Capture the cell that displays the provided text and extract its [x, y] central coordinate. 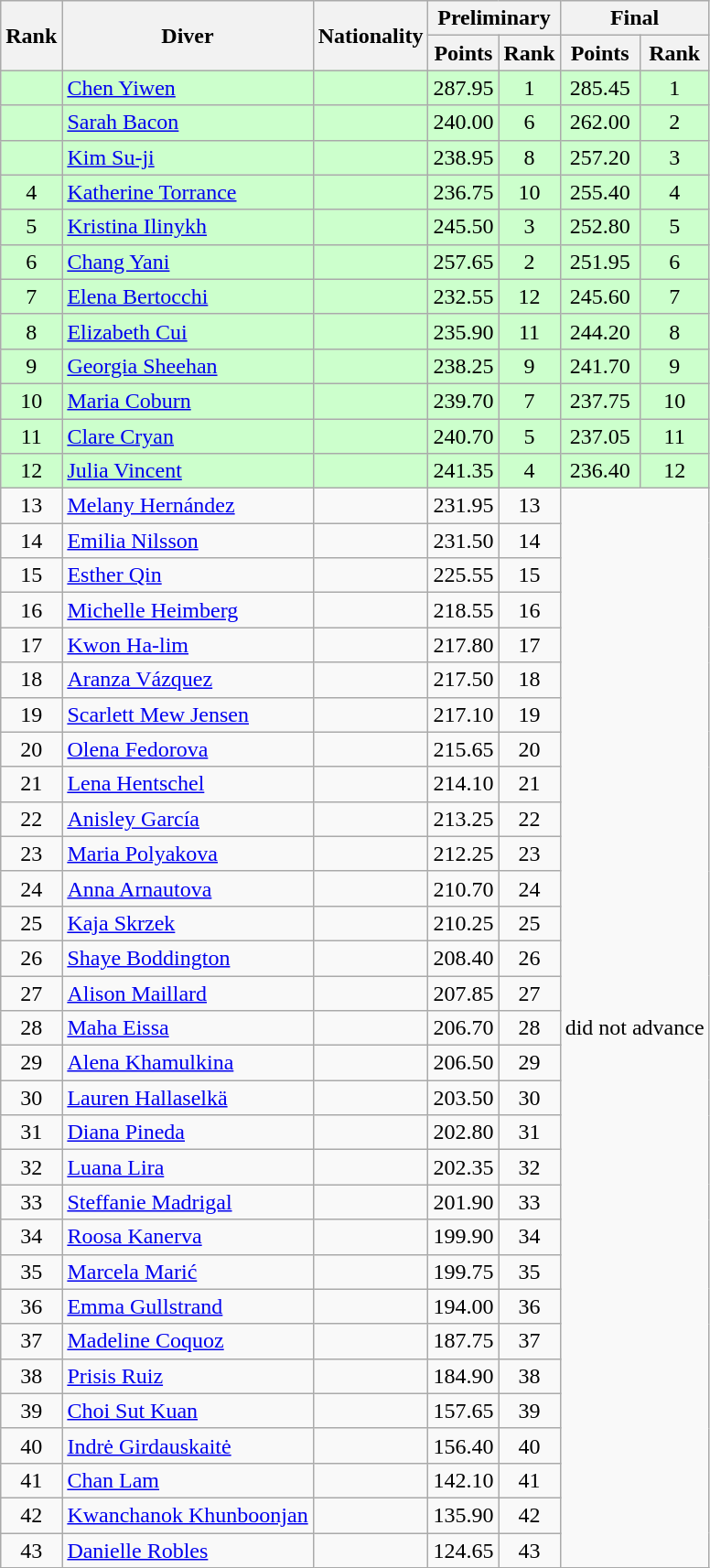
232.55 [463, 296]
Kwon Ha-lim [188, 645]
did not advance [635, 1028]
225.55 [463, 575]
Georgia Sheehan [188, 366]
Elizabeth Cui [188, 331]
231.95 [463, 506]
Maria Polyakova [188, 854]
240.00 [463, 123]
Preliminary [494, 18]
184.90 [463, 1376]
Shaye Boddington [188, 958]
194.00 [463, 1306]
285.45 [600, 88]
210.25 [463, 923]
257.65 [463, 262]
238.25 [463, 366]
Julia Vincent [188, 471]
Roosa Kanerva [188, 1237]
142.10 [463, 1480]
Chan Lam [188, 1480]
Katherine Torrance [188, 192]
217.80 [463, 645]
236.40 [600, 471]
212.25 [463, 854]
Melany Hernández [188, 506]
215.65 [463, 749]
Madeline Coquoz [188, 1341]
217.10 [463, 714]
135.90 [463, 1515]
Elena Bertocchi [188, 296]
241.70 [600, 366]
Emilia Nilsson [188, 541]
208.40 [463, 958]
262.00 [600, 123]
210.70 [463, 888]
241.35 [463, 471]
Steffanie Madrigal [188, 1202]
217.50 [463, 680]
Indrė Girdauskaitė [188, 1445]
Lena Hentschel [188, 784]
199.90 [463, 1237]
287.95 [463, 88]
Prisis Ruiz [188, 1376]
240.70 [463, 436]
Alena Khamulkina [188, 1063]
237.75 [600, 401]
213.25 [463, 819]
Luana Lira [188, 1167]
257.20 [600, 157]
124.65 [463, 1551]
Kristina Ilinykh [188, 227]
251.95 [600, 262]
244.20 [600, 331]
245.50 [463, 227]
231.50 [463, 541]
Sarah Bacon [188, 123]
Diana Pineda [188, 1133]
Lauren Hallaselkä [188, 1098]
Esther Qin [188, 575]
Chang Yani [188, 262]
Kwanchanok Khunboonjan [188, 1515]
Anna Arnautova [188, 888]
Marcela Marić [188, 1272]
Kim Su-ji [188, 157]
203.50 [463, 1098]
Danielle Robles [188, 1551]
239.70 [463, 401]
187.75 [463, 1341]
Anisley García [188, 819]
156.40 [463, 1445]
218.55 [463, 610]
206.70 [463, 1028]
157.65 [463, 1411]
Michelle Heimberg [188, 610]
238.95 [463, 157]
235.90 [463, 331]
237.05 [600, 436]
Maria Coburn [188, 401]
Aranza Vázquez [188, 680]
Choi Sut Kuan [188, 1411]
202.35 [463, 1167]
Chen Yiwen [188, 88]
Alison Maillard [188, 993]
201.90 [463, 1202]
214.10 [463, 784]
Final [635, 18]
Kaja Skrzek [188, 923]
199.75 [463, 1272]
252.80 [600, 227]
202.80 [463, 1133]
Maha Eissa [188, 1028]
Emma Gullstrand [188, 1306]
Nationality [371, 36]
206.50 [463, 1063]
Diver [188, 36]
207.85 [463, 993]
236.75 [463, 192]
255.40 [600, 192]
Scarlett Mew Jensen [188, 714]
Olena Fedorova [188, 749]
245.60 [600, 296]
Clare Cryan [188, 436]
